Output the [x, y] coordinate of the center of the cell containing the given text.  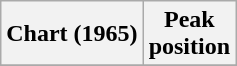
Peakposition [189, 34]
Chart (1965) [72, 34]
